Detect which cell encompasses the target text, then output its (x, y) center coordinate. 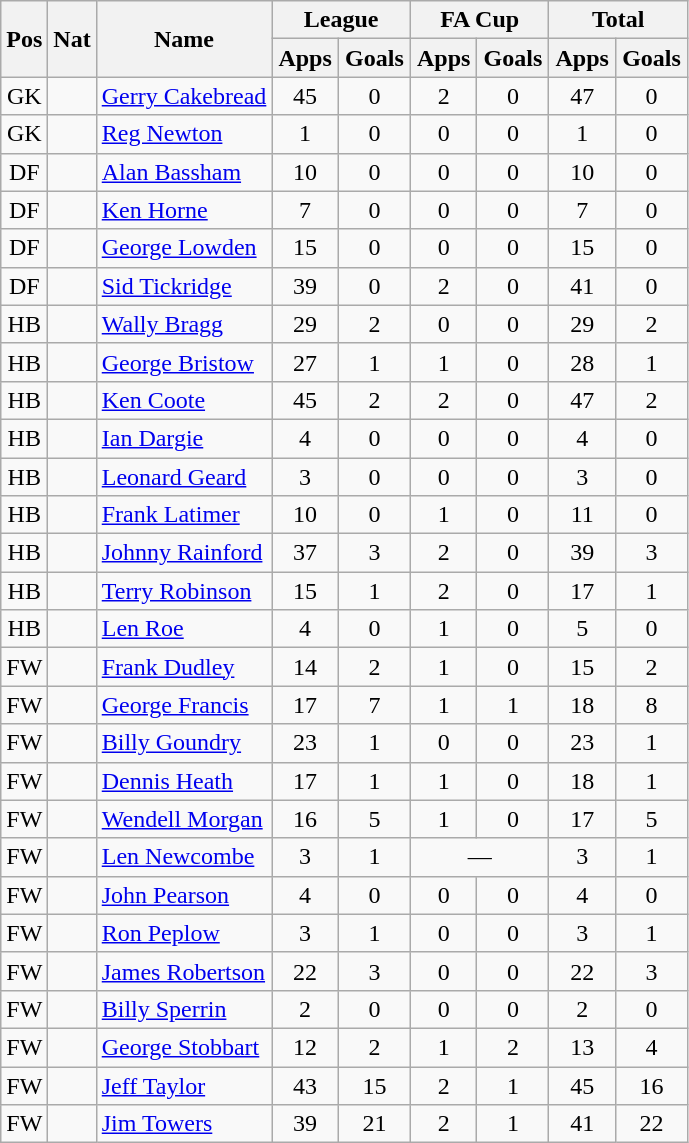
12 (306, 1047)
Billy Sperrin (184, 1009)
37 (306, 553)
Len Roe (184, 629)
George Stobbart (184, 1047)
Len Newcombe (184, 857)
George Lowden (184, 248)
— (480, 857)
11 (582, 515)
Ken Horne (184, 210)
Frank Latimer (184, 515)
Ken Coote (184, 400)
Wendell Morgan (184, 819)
Wally Bragg (184, 324)
21 (374, 1124)
Gerry Cakebread (184, 96)
Leonard Geard (184, 477)
John Pearson (184, 895)
Ron Peplow (184, 933)
League (342, 20)
Frank Dudley (184, 667)
Name (184, 39)
George Francis (184, 705)
8 (651, 705)
Sid Tickridge (184, 286)
14 (306, 667)
Ian Dargie (184, 438)
Nat (72, 39)
George Bristow (184, 362)
Jim Towers (184, 1124)
Jeff Taylor (184, 1085)
13 (582, 1047)
Johnny Rainford (184, 553)
Billy Goundry (184, 743)
Reg Newton (184, 134)
Terry Robinson (184, 591)
James Robertson (184, 971)
27 (306, 362)
FA Cup (480, 20)
Dennis Heath (184, 781)
Pos (24, 39)
43 (306, 1085)
28 (582, 362)
Total (618, 20)
Alan Bassham (184, 172)
